Return the [x, y] coordinate for the center point of the cell that contains the specified text.  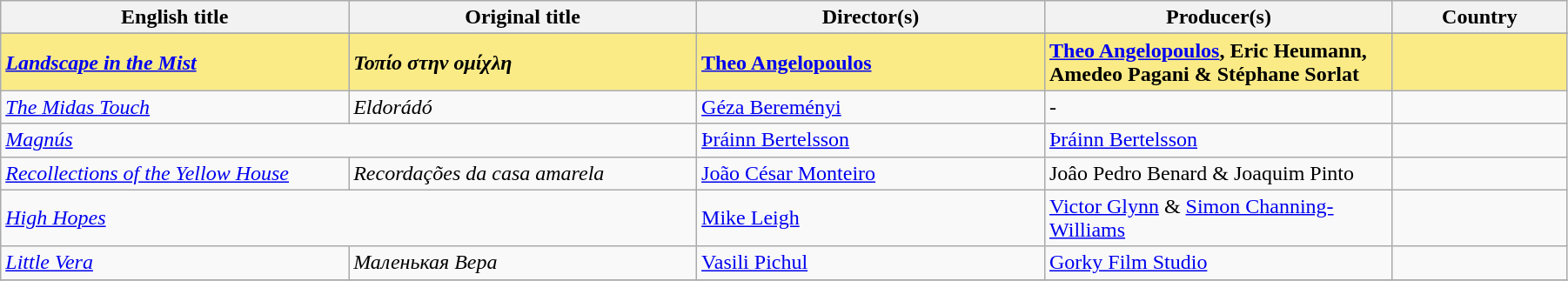
The Midas Touch [175, 107]
- [1218, 107]
João César Monteiro [871, 173]
Mike Leigh [871, 217]
Eldorádó [523, 107]
Theo Angelopoulos, Eric Heumann, Amedeo Pagani & Stéphane Sorlat [1218, 63]
Vasili Pichul [871, 263]
Little Vera [175, 263]
Joâo Pedro Benard & Joaquim Pinto [1218, 173]
Original title [523, 17]
High Hopes [349, 217]
Country [1479, 17]
Géza Bereményi [871, 107]
Τοπίο στην ομίχλη [523, 63]
Producer(s) [1218, 17]
Theo Angelopoulos [871, 63]
Маленькая Вера [523, 263]
Gorky Film Studio [1218, 263]
English title [175, 17]
Landscape in the Mist [175, 63]
Director(s) [871, 17]
Recollections of the Yellow House [175, 173]
Magnús [349, 140]
Victor Glynn & Simon Channing-Williams [1218, 217]
Recordações da casa amarela [523, 173]
